Detect which cell encompasses the target text, then output its (x, y) center coordinate. 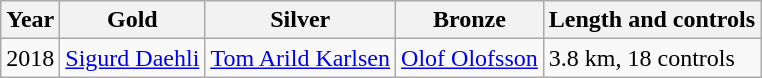
2018 (30, 58)
Year (30, 20)
Silver (300, 20)
Length and controls (652, 20)
3.8 km, 18 controls (652, 58)
Olof Olofsson (470, 58)
Bronze (470, 20)
Tom Arild Karlsen (300, 58)
Gold (132, 20)
Sigurd Daehli (132, 58)
